Capture the cell that displays the provided text and extract its [X, Y] central coordinate. 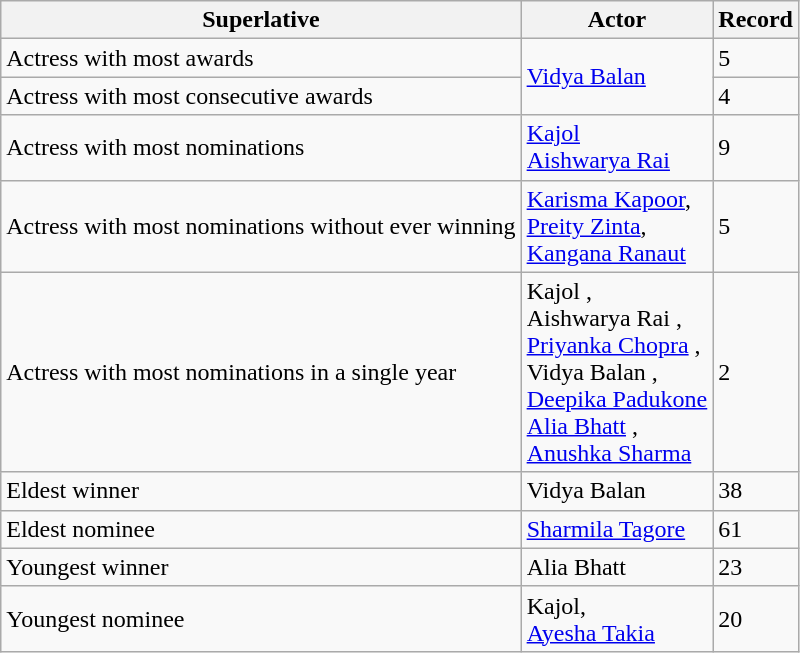
Youngest nominee [261, 618]
Superlative [261, 20]
Actress with most nominations in a single year [261, 372]
Actor [617, 20]
Sharmila Tagore [617, 529]
38 [756, 491]
61 [756, 529]
Youngest winner [261, 567]
Actress with most awards [261, 58]
Alia Bhatt [617, 567]
Karisma Kapoor,Preity Zinta,Kangana Ranaut [617, 226]
Kajol,Ayesha Takia [617, 618]
Record [756, 20]
2 [756, 372]
Actress with most nominations [261, 148]
Actress with most consecutive awards [261, 96]
Eldest nominee [261, 529]
20 [756, 618]
Kajol Aishwarya Rai [617, 148]
Kajol ,Aishwarya Rai ,Priyanka Chopra ,Vidya Balan ,Deepika Padukone Alia Bhatt ,Anushka Sharma [617, 372]
Eldest winner [261, 491]
9 [756, 148]
Actress with most nominations without ever winning [261, 226]
23 [756, 567]
4 [756, 96]
